Identify which cell holds the provided text, then report its [x, y] central coordinate. 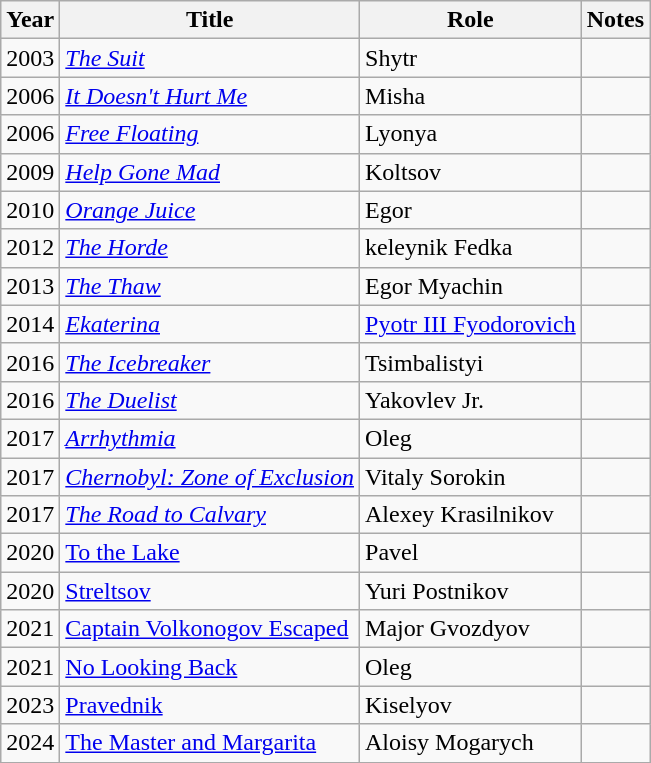
Arrhythmia [210, 438]
2003 [30, 58]
Orange Juice [210, 210]
Tsimbalistyi [471, 362]
Chernobyl: Zone of Exclusion [210, 477]
2009 [30, 172]
To the Lake [210, 553]
Kiselyov [471, 705]
The Duelist [210, 400]
The Thaw [210, 286]
2013 [30, 286]
Aloisy Mogarych [471, 743]
Free Floating [210, 134]
Streltsov [210, 591]
Egor Myachin [471, 286]
2012 [30, 248]
The Road to Calvary [210, 515]
Pavel [471, 553]
The Suit [210, 58]
The Master and Margarita [210, 743]
2014 [30, 324]
Misha [471, 96]
2023 [30, 705]
Ekaterina [210, 324]
Pyotr III Fyodorovich [471, 324]
Year [30, 20]
Role [471, 20]
Pravednik [210, 705]
Shytr [471, 58]
Egor [471, 210]
Major Gvozdyov [471, 629]
Vitaly Sorokin [471, 477]
Title [210, 20]
Koltsov [471, 172]
No Looking Back [210, 667]
The Icebreaker [210, 362]
Yakovlev Jr. [471, 400]
Lyonya [471, 134]
Alexey Krasilnikov [471, 515]
Captain Volkonogov Escaped [210, 629]
2010 [30, 210]
Help Gone Mad [210, 172]
Notes [615, 20]
2024 [30, 743]
It Doesn't Hurt Me [210, 96]
keleynik Fedka [471, 248]
The Horde [210, 248]
Yuri Postnikov [471, 591]
